Determine the (x, y) coordinate at the center of the cell enclosing the given text.  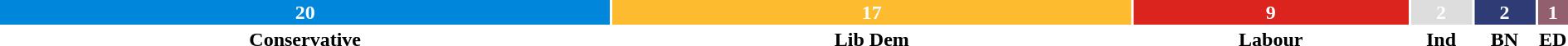
20 (305, 12)
17 (871, 12)
1 (1553, 12)
9 (1271, 12)
